Scan for the cell matching the given text and deliver its (X, Y) coordinate at center. 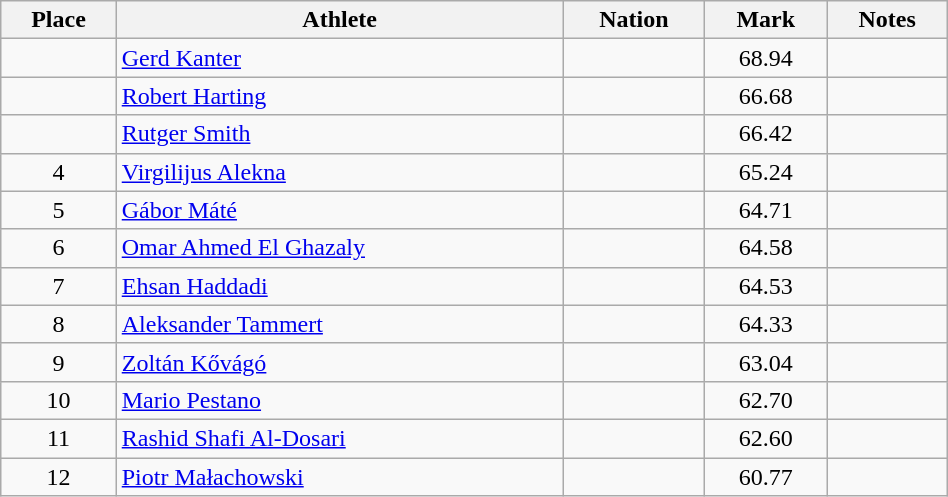
8 (58, 324)
9 (58, 362)
Robert Harting (340, 96)
Place (58, 20)
Piotr Małachowski (340, 477)
Gerd Kanter (340, 58)
7 (58, 286)
Athlete (340, 20)
11 (58, 438)
65.24 (766, 172)
10 (58, 400)
Zoltán Kővágó (340, 362)
4 (58, 172)
Virgilijus Alekna (340, 172)
Notes (887, 20)
62.60 (766, 438)
64.71 (766, 210)
Gábor Máté (340, 210)
5 (58, 210)
62.70 (766, 400)
Mario Pestano (340, 400)
Aleksander Tammert (340, 324)
12 (58, 477)
Mark (766, 20)
64.53 (766, 286)
66.68 (766, 96)
66.42 (766, 134)
63.04 (766, 362)
64.33 (766, 324)
6 (58, 248)
Ehsan Haddadi (340, 286)
68.94 (766, 58)
Omar Ahmed El Ghazaly (340, 248)
60.77 (766, 477)
Rutger Smith (340, 134)
Rashid Shafi Al-Dosari (340, 438)
Nation (634, 20)
64.58 (766, 248)
